Return (x, y) of the center of cell containing provided text 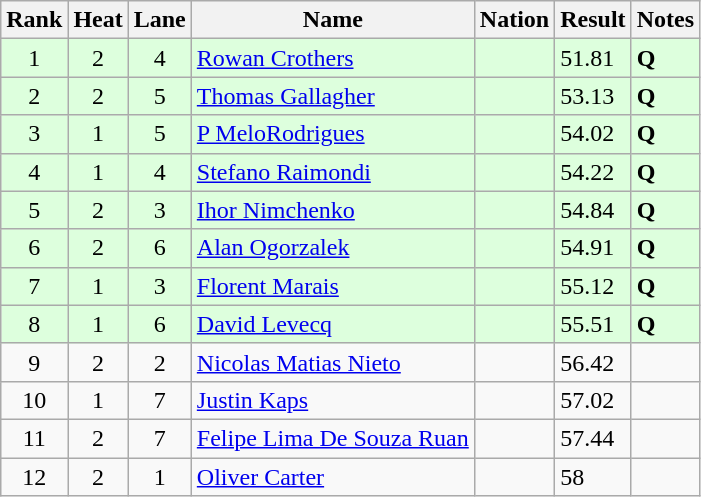
Thomas Gallagher (332, 96)
58 (593, 477)
11 (34, 438)
Felipe Lima De Souza Ruan (332, 438)
8 (34, 324)
Stefano Raimondi (332, 172)
57.02 (593, 400)
10 (34, 400)
P MeloRodrigues (332, 134)
Result (593, 20)
54.84 (593, 210)
Notes (665, 20)
Rank (34, 20)
David Levecq (332, 324)
Heat (98, 20)
Nicolas Matias Nieto (332, 362)
Nation (514, 20)
9 (34, 362)
12 (34, 477)
Alan Ogorzalek (332, 248)
Lane (160, 20)
53.13 (593, 96)
Oliver Carter (332, 477)
Justin Kaps (332, 400)
Rowan Crothers (332, 58)
55.12 (593, 286)
Ihor Nimchenko (332, 210)
54.02 (593, 134)
Florent Marais (332, 286)
56.42 (593, 362)
51.81 (593, 58)
57.44 (593, 438)
Name (332, 20)
54.22 (593, 172)
55.51 (593, 324)
54.91 (593, 248)
